Return the (X, Y) coordinate for the center point of the cell that contains the specified text.  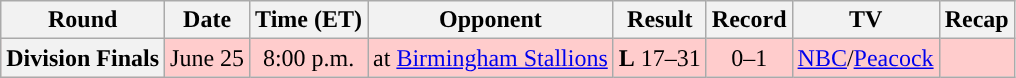
TV (866, 20)
at Birmingham Stallions (491, 58)
Recap (976, 20)
Round (83, 20)
Record (749, 20)
June 25 (208, 58)
0–1 (749, 58)
L 17–31 (660, 58)
Time (ET) (309, 20)
NBC/Peacock (866, 58)
Result (660, 20)
8:00 p.m. (309, 58)
Division Finals (83, 58)
Opponent (491, 20)
Date (208, 20)
